Scan for the cell matching the given text and deliver its (X, Y) coordinate at center. 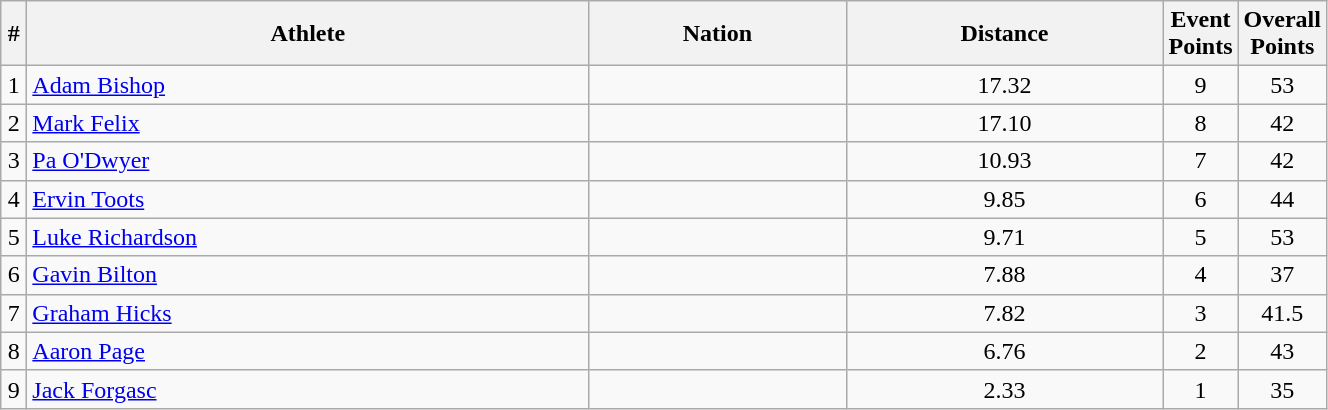
7.82 (1004, 313)
Event Points (1200, 34)
10.93 (1004, 161)
17.32 (1004, 85)
41.5 (1282, 313)
Distance (1004, 34)
# (14, 34)
Adam Bishop (308, 85)
Overall Points (1282, 34)
Athlete (308, 34)
Luke Richardson (308, 237)
Nation (718, 34)
2.33 (1004, 389)
Pa O'Dwyer (308, 161)
Mark Felix (308, 123)
Ervin Toots (308, 199)
43 (1282, 351)
44 (1282, 199)
17.10 (1004, 123)
35 (1282, 389)
9.85 (1004, 199)
9.71 (1004, 237)
Gavin Bilton (308, 275)
7.88 (1004, 275)
Graham Hicks (308, 313)
Aaron Page (308, 351)
37 (1282, 275)
Jack Forgasc (308, 389)
6.76 (1004, 351)
